Scan for the cell matching the given text and deliver its (x, y) coordinate at center. 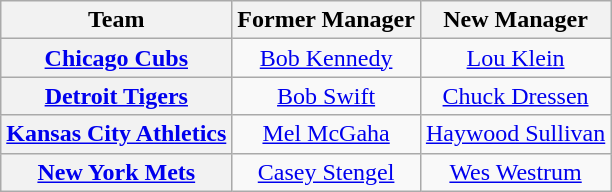
Casey Stengel (326, 172)
Chicago Cubs (116, 58)
Chuck Dressen (515, 96)
New York Mets (116, 172)
New Manager (515, 20)
Mel McGaha (326, 134)
Bob Kennedy (326, 58)
Kansas City Athletics (116, 134)
Bob Swift (326, 96)
Lou Klein (515, 58)
Detroit Tigers (116, 96)
Haywood Sullivan (515, 134)
Wes Westrum (515, 172)
Team (116, 20)
Former Manager (326, 20)
